For the text-containing cell, return its midpoint in (x, y) coordinate format. 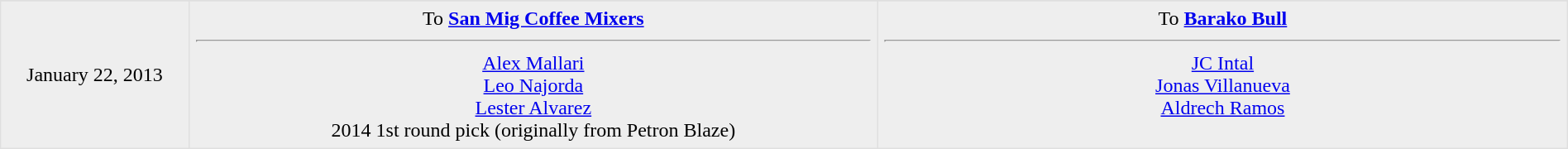
To Barako BullJC IntalJonas VillanuevaAldrech Ramos (1223, 74)
January 22, 2013 (94, 74)
To San Mig Coffee MixersAlex MallariLeo NajordaLester Alvarez2014 1st round pick (originally from Petron Blaze) (533, 74)
